Search for the cell housing the specified text and yield its (x, y) center coordinate. 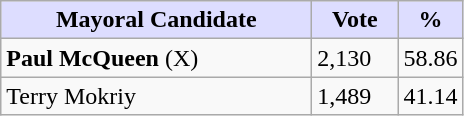
Terry Mokriy (156, 96)
Vote (355, 20)
58.86 (430, 58)
41.14 (430, 96)
Paul McQueen (X) (156, 58)
% (430, 20)
Mayoral Candidate (156, 20)
1,489 (355, 96)
2,130 (355, 58)
